Return [X, Y] of the center of cell containing provided text 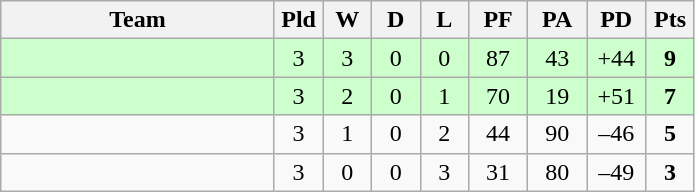
Pts [670, 20]
31 [498, 172]
43 [558, 58]
5 [670, 134]
–49 [616, 172]
Pld [298, 20]
–46 [616, 134]
Team [138, 20]
PF [498, 20]
44 [498, 134]
90 [558, 134]
87 [498, 58]
+44 [616, 58]
L [444, 20]
PA [558, 20]
9 [670, 58]
70 [498, 96]
7 [670, 96]
19 [558, 96]
PD [616, 20]
W [348, 20]
80 [558, 172]
+51 [616, 96]
D [396, 20]
